Find where the given text appears and provide that cell's center as [x, y] coordinate. 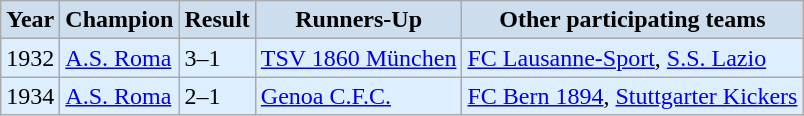
FC Bern 1894, Stuttgarter Kickers [632, 96]
1934 [30, 96]
1932 [30, 58]
Year [30, 20]
2–1 [217, 96]
Other participating teams [632, 20]
TSV 1860 München [358, 58]
FC Lausanne-Sport, S.S. Lazio [632, 58]
Runners-Up [358, 20]
Genoa C.F.C. [358, 96]
Champion [120, 20]
Result [217, 20]
3–1 [217, 58]
